Scan for the cell matching the given text and deliver its (x, y) coordinate at center. 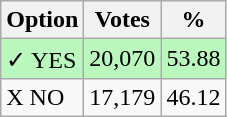
Votes (122, 20)
Option (42, 20)
20,070 (122, 59)
% (194, 20)
17,179 (122, 97)
46.12 (194, 97)
53.88 (194, 59)
X NO (42, 97)
✓ YES (42, 59)
